For the text-containing cell, return its midpoint in [x, y] coordinate format. 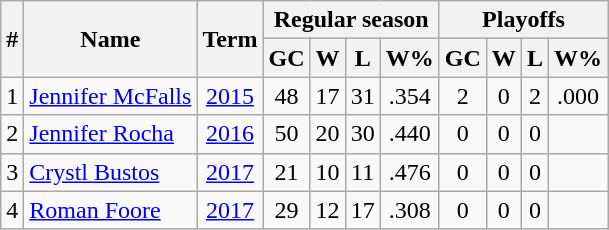
Jennifer Rocha [110, 134]
.440 [410, 134]
Roman Foore [110, 210]
4 [12, 210]
Name [110, 39]
Regular season [351, 20]
Playoffs [523, 20]
10 [328, 172]
48 [286, 96]
31 [362, 96]
.000 [578, 96]
Crystl Bustos [110, 172]
# [12, 39]
11 [362, 172]
3 [12, 172]
50 [286, 134]
.308 [410, 210]
Jennifer McFalls [110, 96]
.354 [410, 96]
12 [328, 210]
2016 [230, 134]
30 [362, 134]
2015 [230, 96]
Term [230, 39]
21 [286, 172]
20 [328, 134]
29 [286, 210]
1 [12, 96]
.476 [410, 172]
